Return the (x, y) coordinate for the center point of the cell that contains the specified text.  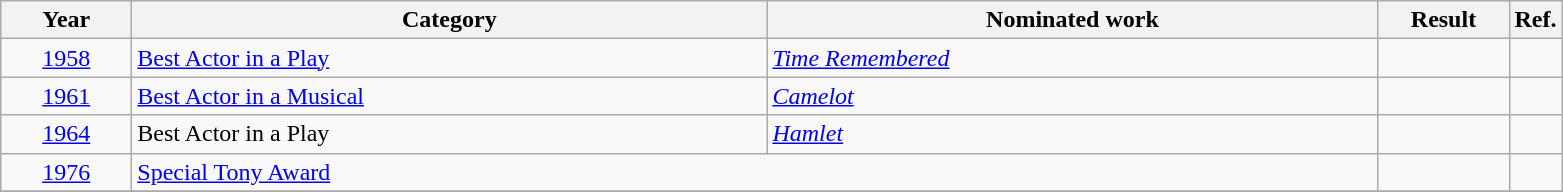
Nominated work (1072, 20)
Best Actor in a Musical (450, 96)
1964 (66, 134)
1961 (66, 96)
1958 (66, 58)
Camelot (1072, 96)
Category (450, 20)
Result (1444, 20)
Special Tony Award (755, 172)
Hamlet (1072, 134)
Time Remembered (1072, 58)
Year (66, 20)
Ref. (1536, 20)
1976 (66, 172)
